Detect which cell encompasses the target text, then output its (x, y) center coordinate. 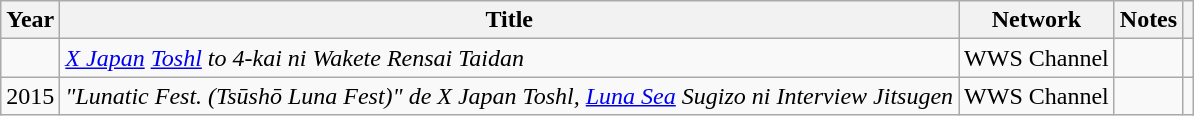
Year (30, 20)
Title (510, 20)
"Lunatic Fest. (Tsūshō Luna Fest)" de X Japan Toshl, Luna Sea Sugizo ni Interview Jitsugen (510, 96)
X Japan Toshl to 4-kai ni Wakete Rensai Taidan (510, 58)
Network (1037, 20)
Notes (1148, 20)
2015 (30, 96)
